Return the [X, Y] coordinate for the center point of the cell that contains the specified text.  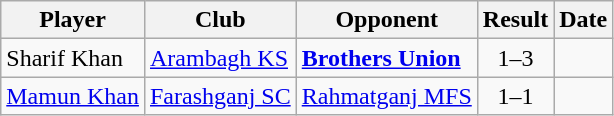
Arambagh KS [220, 58]
Result [515, 20]
Date [584, 20]
Opponent [386, 20]
Mamun Khan [73, 96]
Sharif Khan [73, 58]
1–1 [515, 96]
1–3 [515, 58]
Farashganj SC [220, 96]
Player [73, 20]
Brothers Union [386, 58]
Club [220, 20]
Rahmatganj MFS [386, 96]
